Pinpoint the cell where the given text exists, returning its [x, y] midpoint coordinate. 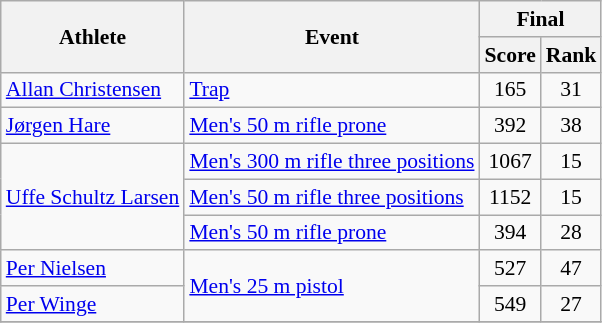
Score [510, 55]
165 [510, 90]
Men's 50 m rifle three positions [332, 197]
Rank [572, 55]
Athlete [93, 36]
38 [572, 126]
394 [510, 233]
Men's 25 m pistol [332, 286]
31 [572, 90]
392 [510, 126]
Trap [332, 90]
549 [510, 304]
Men's 300 m rifle three positions [332, 162]
Final [541, 19]
527 [510, 269]
Allan Christensen [93, 90]
27 [572, 304]
Uffe Schultz Larsen [93, 198]
1067 [510, 162]
47 [572, 269]
Per Winge [93, 304]
Event [332, 36]
28 [572, 233]
Per Nielsen [93, 269]
Jørgen Hare [93, 126]
1152 [510, 197]
